Locate the cell with the specified text and output its [X, Y] center coordinate. 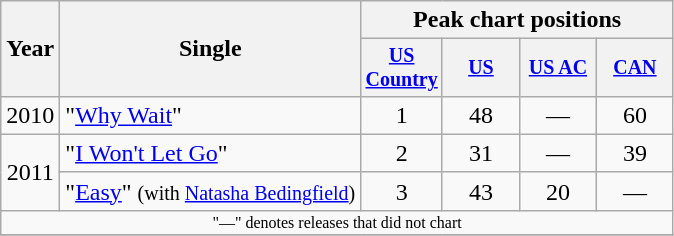
CAN [634, 68]
43 [480, 191]
Single [210, 49]
US Country [402, 68]
2010 [30, 115]
"—" denotes releases that did not chart [338, 222]
US [480, 68]
1 [402, 115]
60 [634, 115]
20 [558, 191]
"Why Wait" [210, 115]
2 [402, 153]
48 [480, 115]
2011 [30, 172]
Year [30, 49]
US AC [558, 68]
39 [634, 153]
"Easy" (with Natasha Bedingfield) [210, 191]
3 [402, 191]
Peak chart positions [518, 20]
31 [480, 153]
"I Won't Let Go" [210, 153]
